From the cell containing the given text, extract its center point as [x, y] coordinate. 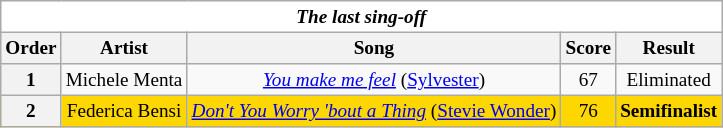
Song [374, 48]
1 [31, 80]
Federica Bensi [124, 111]
Order [31, 48]
Score [588, 48]
76 [588, 111]
You make me feel (Sylvester) [374, 80]
Artist [124, 48]
2 [31, 111]
67 [588, 80]
Semifinalist [669, 111]
Michele Menta [124, 80]
Don't You Worry 'bout a Thing (Stevie Wonder) [374, 111]
Eliminated [669, 80]
Result [669, 48]
The last sing-off [362, 17]
